Capture the cell that displays the provided text and extract its [X, Y] central coordinate. 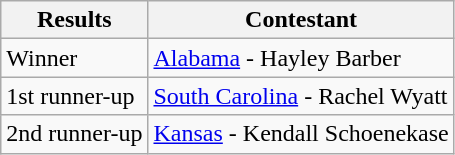
1st runner-up [74, 96]
South Carolina - Rachel Wyatt [301, 96]
2nd runner-up [74, 134]
Results [74, 20]
Kansas - Kendall Schoenekase [301, 134]
Contestant [301, 20]
Alabama - Hayley Barber [301, 58]
Winner [74, 58]
